Locate the cell with the specified text and output its (X, Y) center coordinate. 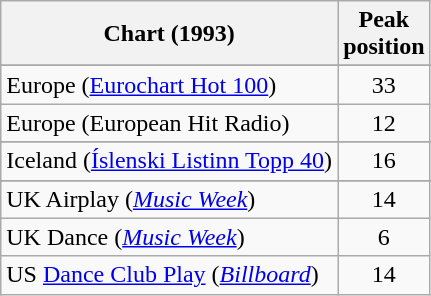
Iceland (Íslenski Listinn Topp 40) (170, 161)
12 (384, 123)
Peakposition (384, 34)
33 (384, 85)
UK Dance (Music Week) (170, 237)
UK Airplay (Music Week) (170, 199)
6 (384, 237)
Chart (1993) (170, 34)
US Dance Club Play (Billboard) (170, 275)
Europe (Eurochart Hot 100) (170, 85)
Europe (European Hit Radio) (170, 123)
16 (384, 161)
